Provide the (x, y) coordinate of the cell's center where the given text is located.  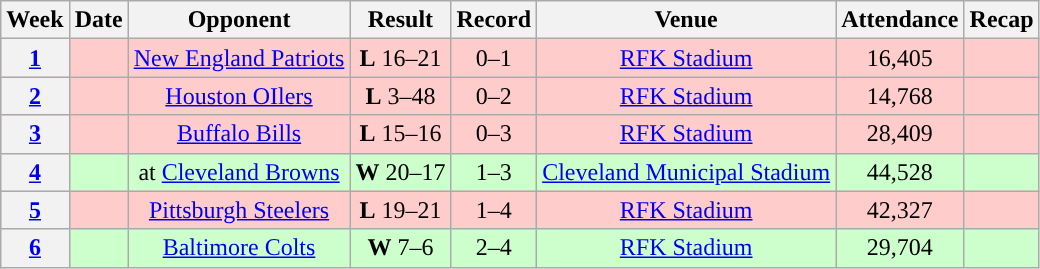
Pittsburgh Steelers (239, 210)
New England Patriots (239, 58)
Result (400, 20)
Recap (1002, 20)
W 20–17 (400, 172)
2–4 (494, 248)
0–1 (494, 58)
Buffalo Bills (239, 134)
1–4 (494, 210)
29,704 (900, 248)
Week (35, 20)
0–3 (494, 134)
16,405 (900, 58)
1 (35, 58)
Baltimore Colts (239, 248)
Opponent (239, 20)
0–2 (494, 96)
Record (494, 20)
Cleveland Municipal Stadium (686, 172)
42,327 (900, 210)
3 (35, 134)
at Cleveland Browns (239, 172)
L 19–21 (400, 210)
Venue (686, 20)
1–3 (494, 172)
Houston OIlers (239, 96)
28,409 (900, 134)
5 (35, 210)
L 15–16 (400, 134)
6 (35, 248)
Attendance (900, 20)
44,528 (900, 172)
L 16–21 (400, 58)
Date (98, 20)
4 (35, 172)
L 3–48 (400, 96)
14,768 (900, 96)
W 7–6 (400, 248)
2 (35, 96)
